Search for the cell housing the specified text and yield its (X, Y) center coordinate. 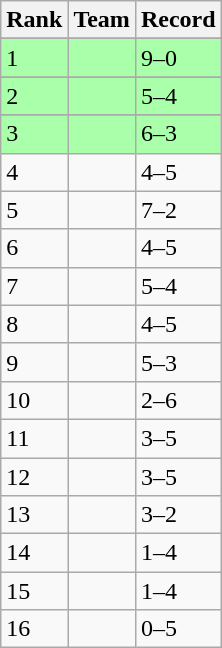
2 (34, 96)
13 (34, 515)
10 (34, 400)
1 (34, 58)
4 (34, 172)
5–3 (178, 362)
Rank (34, 20)
15 (34, 591)
9 (34, 362)
3 (34, 134)
2–6 (178, 400)
6 (34, 248)
0–5 (178, 629)
6–3 (178, 134)
Team (102, 20)
11 (34, 438)
7 (34, 286)
12 (34, 477)
14 (34, 553)
8 (34, 324)
9–0 (178, 58)
3–2 (178, 515)
16 (34, 629)
5 (34, 210)
7–2 (178, 210)
Record (178, 20)
